Return [x, y] of the center of cell containing provided text 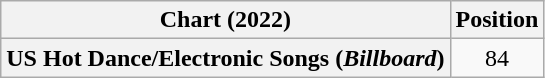
Position [497, 20]
Chart (2022) [226, 20]
84 [497, 58]
US Hot Dance/Electronic Songs (Billboard) [226, 58]
